Scan for the cell matching the given text and deliver its (X, Y) coordinate at center. 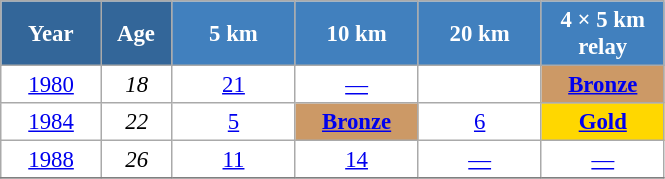
6 (480, 122)
26 (136, 160)
10 km (356, 34)
11 (234, 160)
20 km (480, 34)
5 km (234, 34)
1984 (52, 122)
Year (52, 34)
Age (136, 34)
18 (136, 85)
22 (136, 122)
5 (234, 122)
Gold (602, 122)
21 (234, 85)
14 (356, 160)
1988 (52, 160)
4 × 5 km relay (602, 34)
1980 (52, 85)
